Pinpoint the cell where the given text exists, returning its [x, y] midpoint coordinate. 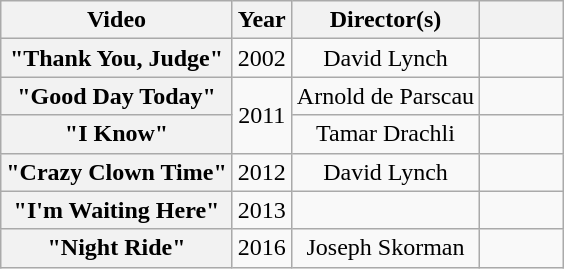
2002 [262, 58]
"I Know" [116, 134]
"Thank You, Judge" [116, 58]
Joseph Skorman [385, 248]
Tamar Drachli [385, 134]
"I'm Waiting Here" [116, 210]
Arnold de Parscau [385, 96]
2016 [262, 248]
2013 [262, 210]
"Night Ride" [116, 248]
2012 [262, 172]
"Good Day Today" [116, 96]
"Crazy Clown Time" [116, 172]
Video [116, 20]
2011 [262, 115]
Year [262, 20]
Director(s) [385, 20]
